Provide the (X, Y) coordinate of the cell's center where the given text is located.  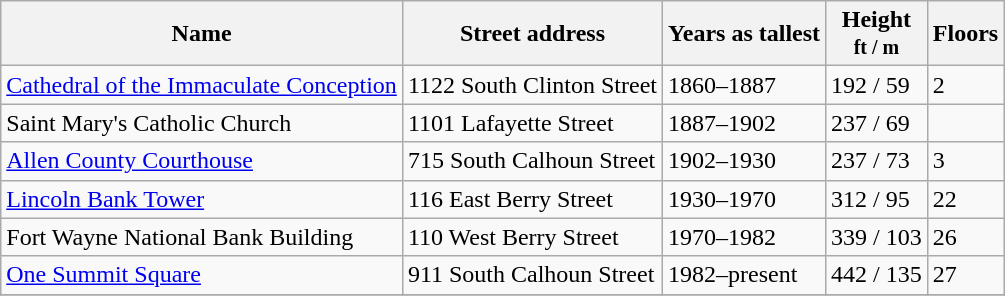
Allen County Courthouse (202, 161)
26 (965, 237)
442 / 135 (877, 275)
339 / 103 (877, 237)
Saint Mary's Catholic Church (202, 123)
1101 Lafayette Street (532, 123)
237 / 69 (877, 123)
1930–1970 (744, 199)
Lincoln Bank Tower (202, 199)
Fort Wayne National Bank Building (202, 237)
715 South Calhoun Street (532, 161)
Cathedral of the Immaculate Conception (202, 85)
1122 South Clinton Street (532, 85)
237 / 73 (877, 161)
110 West Berry Street (532, 237)
192 / 59 (877, 85)
1902–1930 (744, 161)
27 (965, 275)
Floors (965, 34)
1970–1982 (744, 237)
911 South Calhoun Street (532, 275)
2 (965, 85)
1860–1887 (744, 85)
Years as tallest (744, 34)
1982–present (744, 275)
22 (965, 199)
Name (202, 34)
Street address (532, 34)
312 / 95 (877, 199)
3 (965, 161)
Heightft / m (877, 34)
116 East Berry Street (532, 199)
One Summit Square (202, 275)
1887–1902 (744, 123)
